From the cell containing the given text, extract its center point as (X, Y) coordinate. 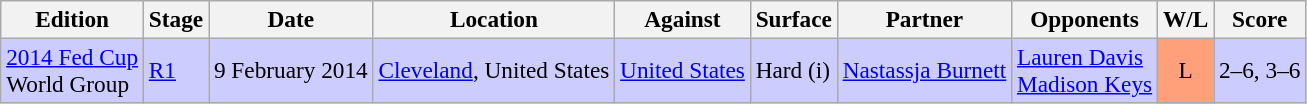
W/L (1186, 19)
Surface (794, 19)
Opponents (1085, 19)
R1 (176, 70)
Partner (924, 19)
9 February 2014 (292, 70)
2–6, 3–6 (1260, 70)
Edition (72, 19)
Date (292, 19)
Score (1260, 19)
Hard (i) (794, 70)
Nastassja Burnett (924, 70)
Location (494, 19)
L (1186, 70)
2014 Fed Cup World Group (72, 70)
United States (683, 70)
Lauren Davis Madison Keys (1085, 70)
Against (683, 19)
Cleveland, United States (494, 70)
Stage (176, 19)
